Output the (x, y) coordinate of the center of the cell containing the given text.  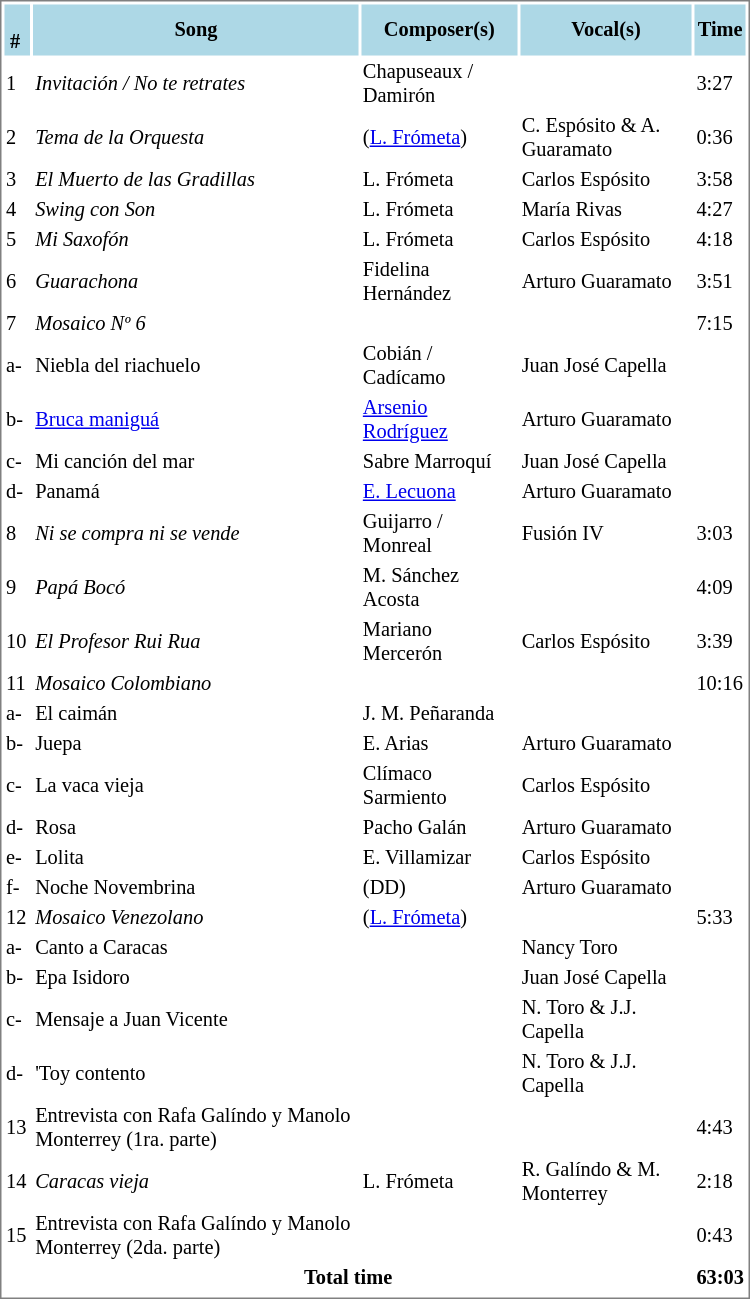
Swing con Son (196, 210)
E. Lecuona (439, 492)
El Profesor Rui Rua (196, 642)
2:18 (720, 1182)
e- (17, 858)
(DD) (439, 888)
Entrevista con Rafa Galíndo y Manolo Monterrey (2da. parte) (196, 1236)
3:51 (720, 282)
Sabre Marroquí (439, 462)
Mensaje a Juan Vicente (196, 1020)
El Muerto de las Gradillas (196, 180)
Mosaico Nº 6 (196, 324)
Time (720, 30)
Lolita (196, 858)
Chapuseaux / Damirón (439, 84)
14 (17, 1182)
11 (17, 684)
E. Arias (439, 744)
12 (17, 918)
Noche Novembrina (196, 888)
10:16 (720, 684)
M. Sánchez Acosta (439, 588)
10 (17, 642)
63:03 (720, 1278)
La vaca vieja (196, 786)
Mosaico Venezolano (196, 918)
3 (17, 180)
5 (17, 240)
J. M. Peñaranda (439, 714)
Song (196, 30)
5:33 (720, 918)
El caimán (196, 714)
Caracas vieja (196, 1182)
E. Villamizar (439, 858)
Arsenio Rodríguez (439, 420)
Nancy Toro (606, 948)
3:03 (720, 534)
7:15 (720, 324)
Composer(s) (439, 30)
Clímaco Sarmiento (439, 786)
3:39 (720, 642)
Juepa (196, 744)
3:58 (720, 180)
Pacho Galán (439, 828)
0:36 (720, 138)
Fidelina Hernández (439, 282)
7 (17, 324)
Rosa (196, 828)
Papá Bocó (196, 588)
Tema de la Orquesta (196, 138)
8 (17, 534)
Vocal(s) (606, 30)
2 (17, 138)
Niebla del riachuelo (196, 366)
f- (17, 888)
C. Espósito & A. Guaramato (606, 138)
1 (17, 84)
Bruca maniguá (196, 420)
Cobián / Cadícamo (439, 366)
Canto a Caracas (196, 948)
Fusión IV (606, 534)
4:18 (720, 240)
3:27 (720, 84)
# (17, 30)
4:09 (720, 588)
4:43 (720, 1128)
Mariano Mercerón (439, 642)
Invitación / No te retrates (196, 84)
15 (17, 1236)
Ni se compra ni se vende (196, 534)
R. Galíndo & M. Monterrey (606, 1182)
13 (17, 1128)
4 (17, 210)
4:27 (720, 210)
Epa Isidoro (196, 978)
María Rivas (606, 210)
'Toy contento (196, 1074)
Guarachona (196, 282)
9 (17, 588)
Mosaico Colombiano (196, 684)
6 (17, 282)
Total time (348, 1278)
Guijarro / Monreal (439, 534)
0:43 (720, 1236)
Mi Saxofón (196, 240)
Mi canción del mar (196, 462)
Panamá (196, 492)
Entrevista con Rafa Galíndo y Manolo Monterrey (1ra. parte) (196, 1128)
